Extract the [x, y] coordinate from the center of the cell holding the provided text.  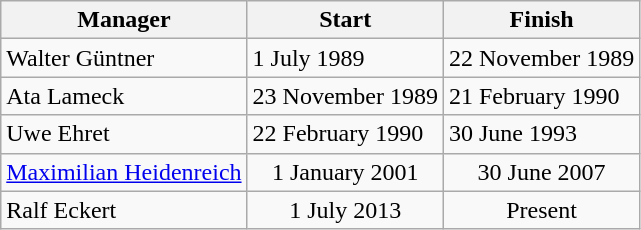
Finish [541, 20]
1 July 1989 [345, 58]
Present [541, 210]
1 January 2001 [345, 172]
Ata Lameck [124, 96]
Uwe Ehret [124, 134]
22 February 1990 [345, 134]
21 February 1990 [541, 96]
30 June 1993 [541, 134]
Maximilian Heidenreich [124, 172]
1 July 2013 [345, 210]
23 November 1989 [345, 96]
Manager [124, 20]
30 June 2007 [541, 172]
Walter Güntner [124, 58]
22 November 1989 [541, 58]
Ralf Eckert [124, 210]
Start [345, 20]
